Detect which cell encompasses the target text, then output its [x, y] center coordinate. 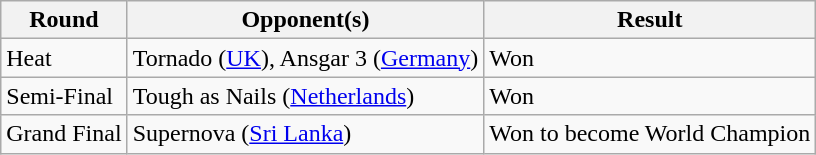
Result [650, 20]
Supernova (Sri Lanka) [306, 134]
Won to become World Champion [650, 134]
Grand Final [64, 134]
Opponent(s) [306, 20]
Heat [64, 58]
Tough as Nails (Netherlands) [306, 96]
Round [64, 20]
Tornado (UK), Ansgar 3 (Germany) [306, 58]
Semi-Final [64, 96]
